Return (X, Y) of the center of cell containing provided text 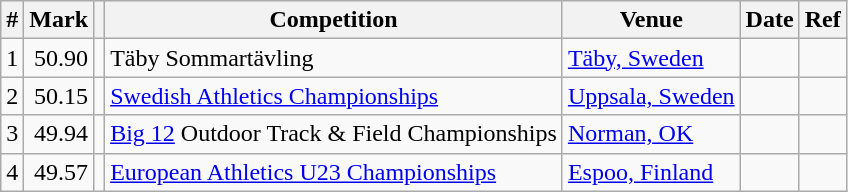
49.94 (59, 134)
Swedish Athletics Championships (334, 96)
4 (12, 172)
3 (12, 134)
49.57 (59, 172)
50.15 (59, 96)
1 (12, 58)
European Athletics U23 Championships (334, 172)
Uppsala, Sweden (651, 96)
# (12, 20)
Ref (822, 20)
Täby, Sweden (651, 58)
Date (770, 20)
Mark (59, 20)
Competition (334, 20)
Norman, OK (651, 134)
Täby Sommartävling (334, 58)
Big 12 Outdoor Track & Field Championships (334, 134)
Espoo, Finland (651, 172)
50.90 (59, 58)
2 (12, 96)
Venue (651, 20)
